Scan for the cell matching the given text and deliver its (X, Y) coordinate at center. 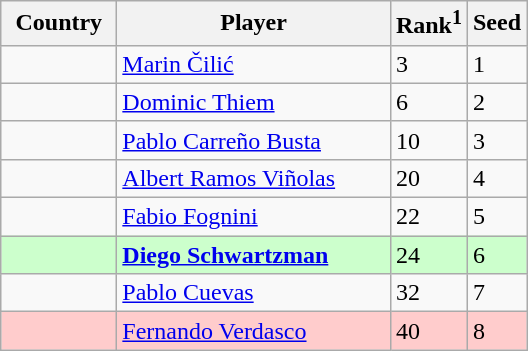
22 (428, 217)
Fernando Verdasco (254, 331)
32 (428, 293)
Pablo Cuevas (254, 293)
24 (428, 255)
40 (428, 331)
Marin Čilić (254, 64)
Fabio Fognini (254, 217)
Player (254, 24)
Albert Ramos Viñolas (254, 178)
8 (496, 331)
Dominic Thiem (254, 102)
20 (428, 178)
Rank1 (428, 24)
2 (496, 102)
Country (59, 24)
10 (428, 140)
1 (496, 64)
5 (496, 217)
Diego Schwartzman (254, 255)
Pablo Carreño Busta (254, 140)
Seed (496, 24)
4 (496, 178)
7 (496, 293)
